Return the (X, Y) coordinate for the center point of the cell that contains the specified text.  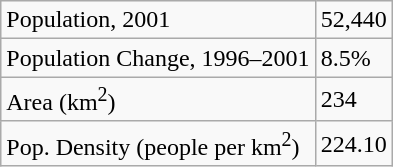
8.5% (354, 58)
52,440 (354, 20)
224.10 (354, 144)
Pop. Density (people per km2) (158, 144)
234 (354, 100)
Population Change, 1996–2001 (158, 58)
Population, 2001 (158, 20)
Area (km2) (158, 100)
